Scan for the cell matching the given text and deliver its [x, y] coordinate at center. 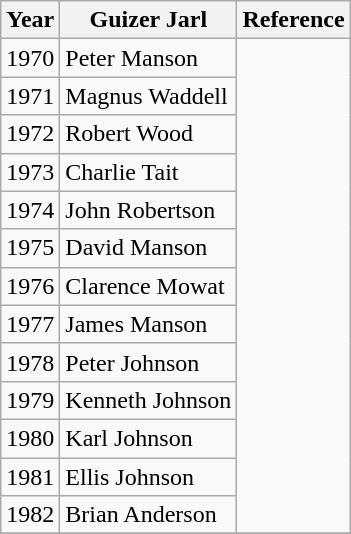
1976 [30, 286]
James Manson [148, 324]
Kenneth Johnson [148, 400]
David Manson [148, 248]
1981 [30, 477]
Guizer Jarl [148, 20]
Clarence Mowat [148, 286]
1974 [30, 210]
Reference [294, 20]
John Robertson [148, 210]
Karl Johnson [148, 438]
Peter Johnson [148, 362]
1980 [30, 438]
1973 [30, 172]
Magnus Waddell [148, 96]
1977 [30, 324]
1975 [30, 248]
Brian Anderson [148, 515]
1978 [30, 362]
Peter Manson [148, 58]
1979 [30, 400]
1971 [30, 96]
Charlie Tait [148, 172]
Year [30, 20]
Robert Wood [148, 134]
1982 [30, 515]
1970 [30, 58]
1972 [30, 134]
Ellis Johnson [148, 477]
